Return the (X, Y) coordinate for the center point of the cell that contains the specified text.  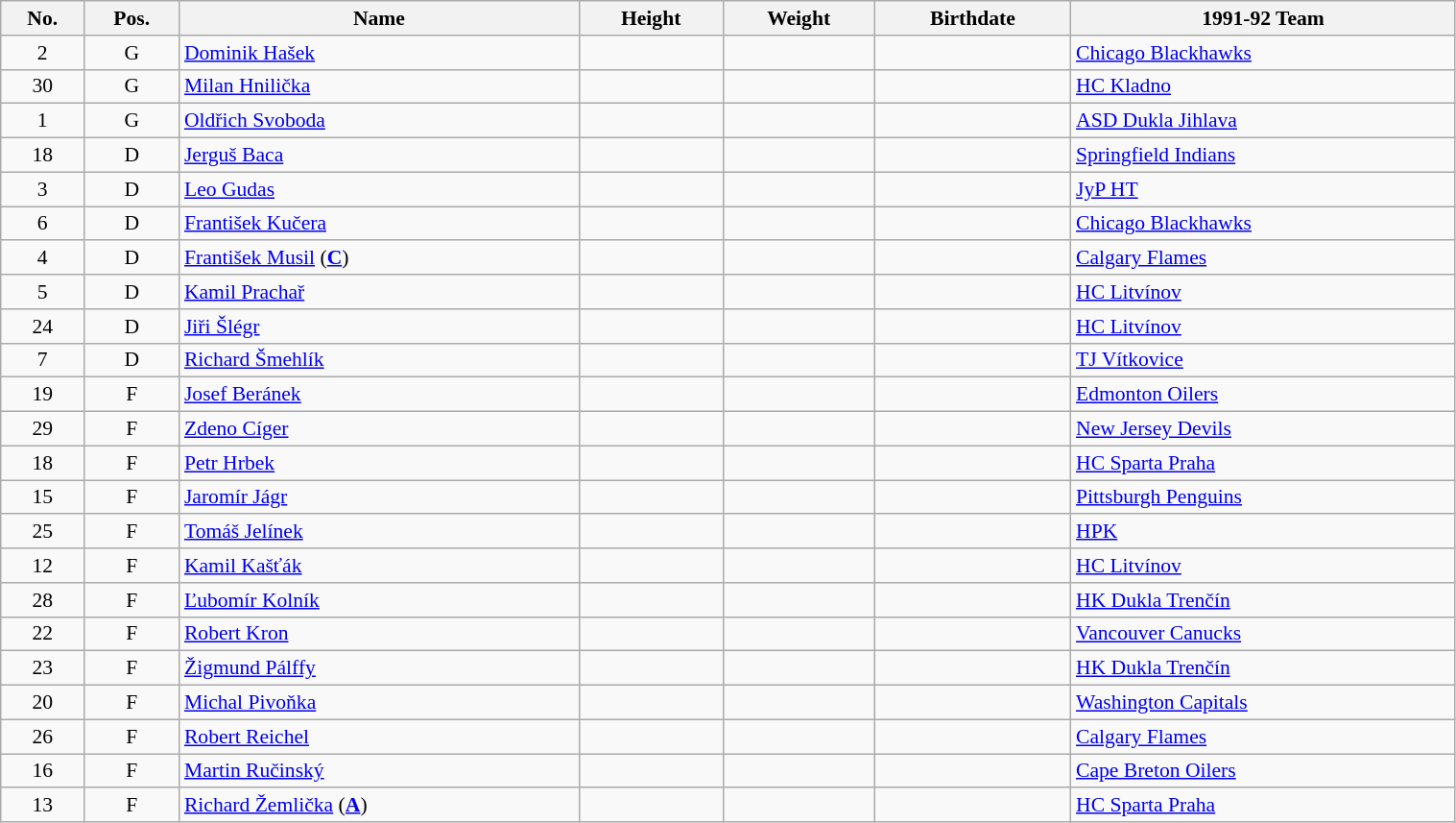
6 (42, 224)
Jaromír Jágr (379, 497)
Richard Žemlička (A) (379, 806)
Oldřich Svoboda (379, 121)
Name (379, 18)
12 (42, 566)
Josef Beránek (379, 395)
Milan Hnilička (379, 86)
Petr Hrbek (379, 463)
Edmonton Oilers (1263, 395)
Robert Kron (379, 634)
Ľubomír Kolník (379, 600)
TJ Vítkovice (1263, 360)
30 (42, 86)
Weight (799, 18)
Height (651, 18)
1991-92 Team (1263, 18)
29 (42, 429)
Robert Reichel (379, 737)
25 (42, 532)
1 (42, 121)
13 (42, 806)
Žigmund Pálffy (379, 668)
Vancouver Canucks (1263, 634)
Leo Gudas (379, 189)
4 (42, 258)
Dominik Hašek (379, 53)
Kamil Prachař (379, 292)
JyP HT (1263, 189)
Kamil Kašťák (379, 566)
Birthdate (973, 18)
Martin Ručinský (379, 771)
16 (42, 771)
Pos. (132, 18)
Jerguš Baca (379, 156)
7 (42, 360)
Springfield Indians (1263, 156)
20 (42, 703)
Pittsburgh Penguins (1263, 497)
František Musil (C) (379, 258)
HPK (1263, 532)
15 (42, 497)
Richard Šmehlík (379, 360)
26 (42, 737)
28 (42, 600)
Jiři Šlégr (379, 327)
ASD Dukla Jihlava (1263, 121)
19 (42, 395)
5 (42, 292)
23 (42, 668)
2 (42, 53)
22 (42, 634)
HC Kladno (1263, 86)
No. (42, 18)
Cape Breton Oilers (1263, 771)
New Jersey Devils (1263, 429)
Zdeno Cíger (379, 429)
František Kučera (379, 224)
Tomáš Jelínek (379, 532)
Washington Capitals (1263, 703)
Michal Pivoňka (379, 703)
3 (42, 189)
24 (42, 327)
